Determine the (x, y) coordinate at the center of the cell enclosing the given text.  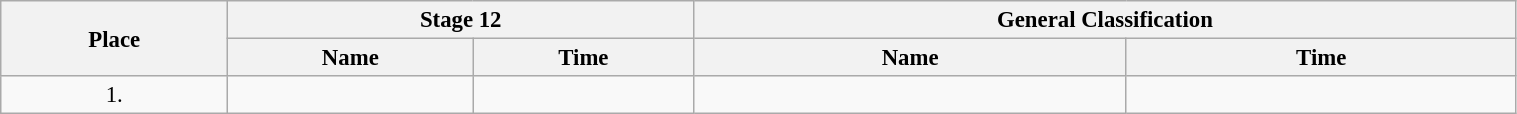
Place (114, 38)
Stage 12 (461, 20)
General Classification (1105, 20)
1. (114, 95)
